Find where the given text appears and provide that cell's center as [X, Y] coordinate. 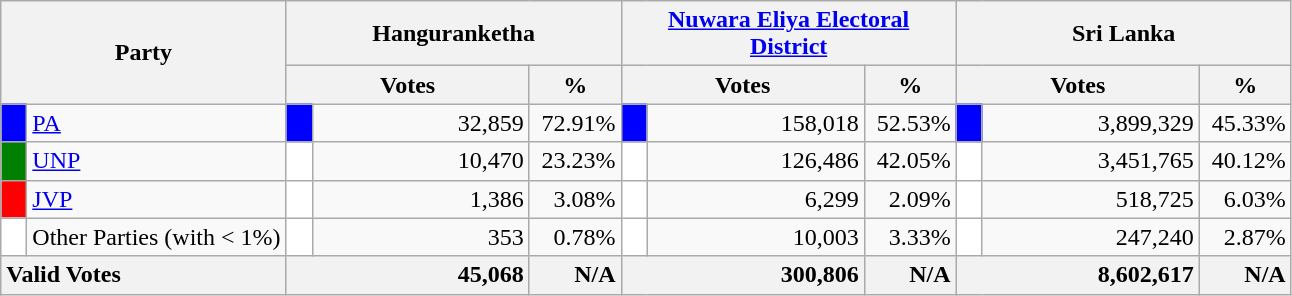
300,806 [742, 275]
10,003 [756, 237]
6,299 [756, 199]
23.23% [575, 161]
3,899,329 [1090, 123]
10,470 [420, 161]
1,386 [420, 199]
Valid Votes [144, 275]
2.87% [1245, 237]
3,451,765 [1090, 161]
158,018 [756, 123]
0.78% [575, 237]
42.05% [910, 161]
72.91% [575, 123]
126,486 [756, 161]
8,602,617 [1078, 275]
45,068 [408, 275]
Sri Lanka [1124, 34]
40.12% [1245, 161]
Other Parties (with < 1%) [156, 237]
52.53% [910, 123]
JVP [156, 199]
32,859 [420, 123]
247,240 [1090, 237]
Nuwara Eliya Electoral District [788, 34]
UNP [156, 161]
Party [144, 52]
353 [420, 237]
PA [156, 123]
3.08% [575, 199]
Hanguranketha [454, 34]
518,725 [1090, 199]
2.09% [910, 199]
6.03% [1245, 199]
3.33% [910, 237]
45.33% [1245, 123]
